Output the (x, y) coordinate of the center of the cell containing the given text.  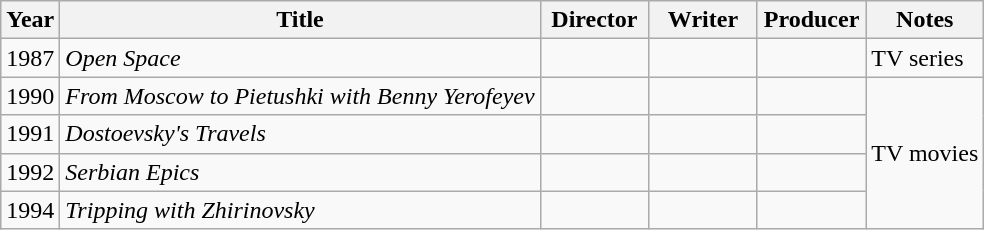
TV movies (925, 153)
Producer (812, 20)
Year (30, 20)
Open Space (300, 58)
Writer (704, 20)
1990 (30, 96)
1987 (30, 58)
Title (300, 20)
Director (594, 20)
Tripping with Zhirinovsky (300, 210)
Serbian Epics (300, 172)
Dostoevsky's Travels (300, 134)
Notes (925, 20)
From Moscow to Pietushki with Benny Yerofeyev (300, 96)
1991 (30, 134)
1994 (30, 210)
1992 (30, 172)
TV series (925, 58)
